Extract the (x, y) coordinate from the center of the cell holding the provided text.  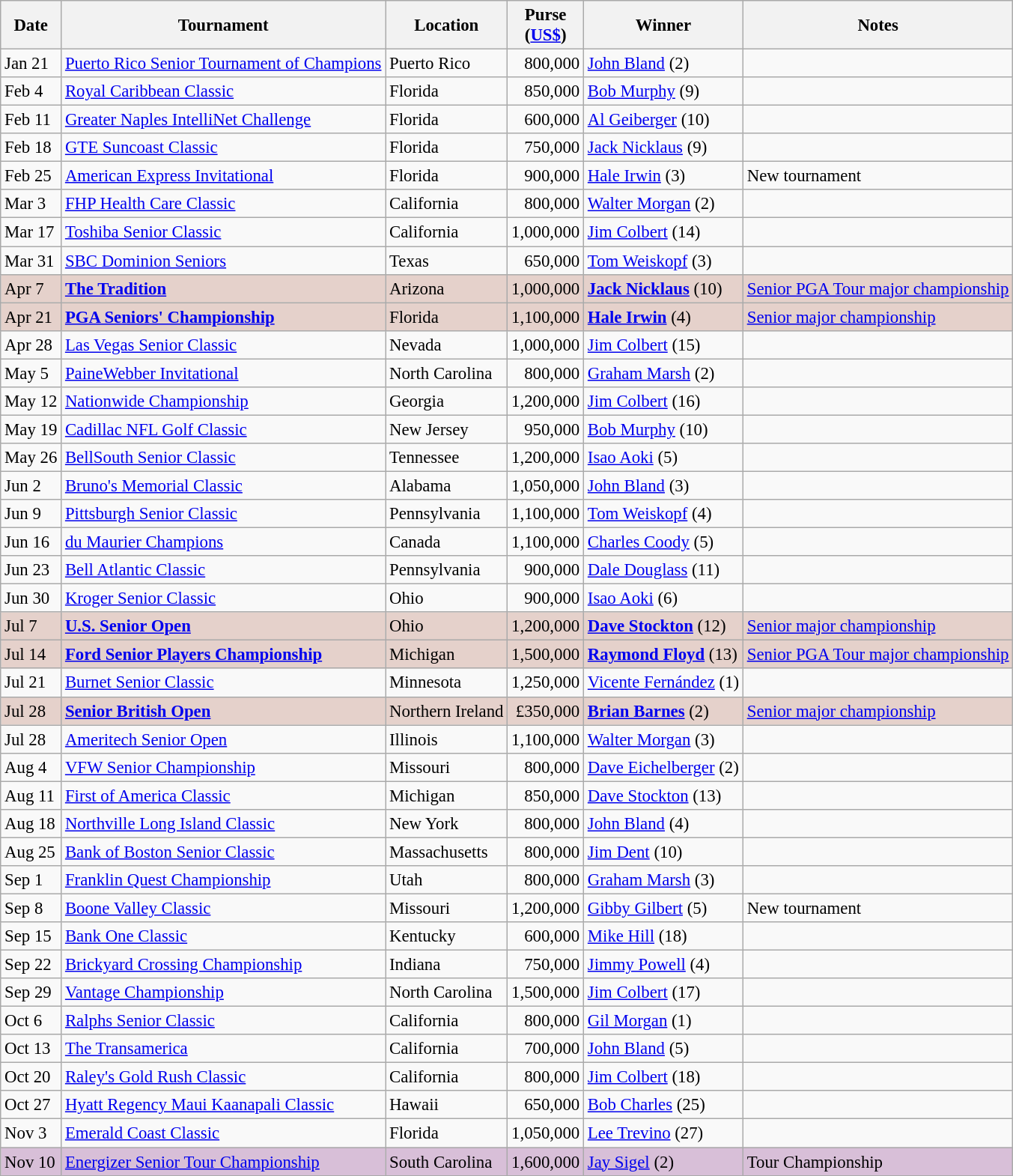
Mar 17 (31, 232)
Bell Atlantic Classic (223, 570)
Jim Colbert (15) (663, 345)
Royal Caribbean Classic (223, 91)
Nov 10 (31, 1162)
Tom Weiskopf (3) (663, 261)
Raymond Floyd (13) (663, 655)
Mar 3 (31, 204)
John Bland (2) (663, 64)
May 26 (31, 458)
950,000 (546, 429)
New York (446, 824)
Tour Championship (877, 1162)
Dave Eichelberger (2) (663, 767)
Hawaii (446, 1105)
John Bland (5) (663, 1049)
Lee Trevino (27) (663, 1133)
GTE Suncoast Classic (223, 148)
Nationwide Championship (223, 401)
Illinois (446, 739)
Tennessee (446, 458)
Jimmy Powell (4) (663, 965)
Canada (446, 542)
Vantage Championship (223, 992)
Oct 13 (31, 1049)
Jul 7 (31, 626)
Nevada (446, 345)
South Carolina (446, 1162)
Feb 25 (31, 176)
Ralphs Senior Classic (223, 1021)
Gil Morgan (1) (663, 1021)
Bruno's Memorial Classic (223, 485)
Toshiba Senior Classic (223, 232)
Graham Marsh (3) (663, 880)
Tournament (223, 25)
May 19 (31, 429)
Jun 30 (31, 598)
Aug 18 (31, 824)
Northern Ireland (446, 711)
Sep 22 (31, 965)
Isao Aoki (5) (663, 458)
Jim Dent (10) (663, 852)
Texas (446, 261)
Massachusetts (446, 852)
Las Vegas Senior Classic (223, 345)
Sep 1 (31, 880)
PaineWebber Invitational (223, 373)
Isao Aoki (6) (663, 598)
du Maurier Champions (223, 542)
May 5 (31, 373)
Hale Irwin (4) (663, 317)
Jim Colbert (14) (663, 232)
Dave Stockton (12) (663, 626)
Energizer Senior Tour Championship (223, 1162)
Winner (663, 25)
Greater Naples IntelliNet Challenge (223, 120)
FHP Health Care Classic (223, 204)
Dale Douglass (11) (663, 570)
Franklin Quest Championship (223, 880)
Minnesota (446, 683)
Notes (877, 25)
Burnet Senior Classic (223, 683)
700,000 (546, 1049)
Dave Stockton (13) (663, 795)
Jim Colbert (18) (663, 1077)
Walter Morgan (3) (663, 739)
Senior British Open (223, 711)
Aug 25 (31, 852)
Kentucky (446, 936)
Gibby Gilbert (5) (663, 908)
BellSouth Senior Classic (223, 458)
Apr 28 (31, 345)
Al Geiberger (10) (663, 120)
Ford Senior Players Championship (223, 655)
May 12 (31, 401)
First of America Classic (223, 795)
Feb 4 (31, 91)
Jun 16 (31, 542)
Sep 8 (31, 908)
The Transamerica (223, 1049)
Pittsburgh Senior Classic (223, 514)
Aug 11 (31, 795)
PGA Seniors' Championship (223, 317)
Jan 21 (31, 64)
Charles Coody (5) (663, 542)
Emerald Coast Classic (223, 1133)
Bob Murphy (9) (663, 91)
Location (446, 25)
VFW Senior Championship (223, 767)
The Tradition (223, 288)
Raley's Gold Rush Classic (223, 1077)
Aug 4 (31, 767)
Bank One Classic (223, 936)
Bank of Boston Senior Classic (223, 852)
Jun 9 (31, 514)
Apr 7 (31, 288)
Jack Nicklaus (9) (663, 148)
Hale Irwin (3) (663, 176)
1,250,000 (546, 683)
U.S. Senior Open (223, 626)
Ameritech Senior Open (223, 739)
Jul 21 (31, 683)
American Express Invitational (223, 176)
Purse(US$) (546, 25)
Bob Charles (25) (663, 1105)
Jul 14 (31, 655)
Jim Colbert (16) (663, 401)
Walter Morgan (2) (663, 204)
Jack Nicklaus (10) (663, 288)
Alabama (446, 485)
New Jersey (446, 429)
Puerto Rico (446, 64)
Oct 27 (31, 1105)
Mar 31 (31, 261)
Nov 3 (31, 1133)
Puerto Rico Senior Tournament of Champions (223, 64)
Jim Colbert (17) (663, 992)
Hyatt Regency Maui Kaanapali Classic (223, 1105)
Graham Marsh (2) (663, 373)
Utah (446, 880)
Sep 15 (31, 936)
Sep 29 (31, 992)
Indiana (446, 965)
Bob Murphy (10) (663, 429)
Jun 2 (31, 485)
Boone Valley Classic (223, 908)
Jun 23 (31, 570)
Arizona (446, 288)
John Bland (3) (663, 485)
Jay Sigel (2) (663, 1162)
Vicente Fernández (1) (663, 683)
Georgia (446, 401)
Northville Long Island Classic (223, 824)
Feb 18 (31, 148)
John Bland (4) (663, 824)
£350,000 (546, 711)
Apr 21 (31, 317)
Cadillac NFL Golf Classic (223, 429)
SBC Dominion Seniors (223, 261)
Mike Hill (18) (663, 936)
Brickyard Crossing Championship (223, 965)
Brian Barnes (2) (663, 711)
Oct 20 (31, 1077)
Feb 11 (31, 120)
Kroger Senior Classic (223, 598)
Oct 6 (31, 1021)
1,600,000 (546, 1162)
Date (31, 25)
Tom Weiskopf (4) (663, 514)
